Locate the cell with the specified text and output its (X, Y) center coordinate. 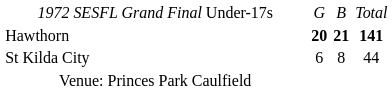
B (342, 13)
6 (320, 58)
8 (342, 58)
20 (320, 36)
G (320, 13)
141 (372, 36)
1972 SESFL Grand Final Under-17s (156, 13)
Venue: Princes Park Caulfield (156, 80)
44 (372, 58)
21 (342, 36)
Hawthorn (156, 36)
Total (372, 13)
St Kilda City (156, 58)
